Extract the (X, Y) coordinate from the center of the cell holding the provided text.  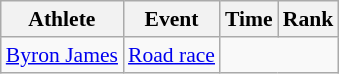
Event (172, 19)
Road race (172, 55)
Rank (308, 19)
Time (249, 19)
Athlete (62, 19)
Byron James (62, 55)
